For the text-containing cell, return its midpoint in [X, Y] coordinate format. 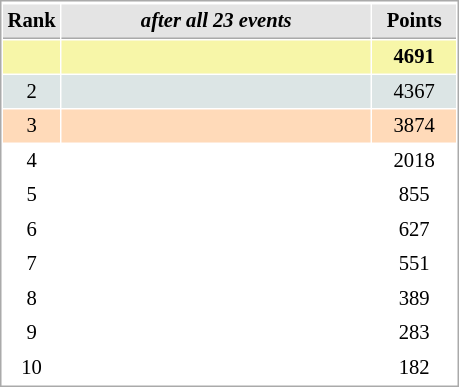
3874 [414, 126]
10 [32, 368]
855 [414, 194]
4367 [414, 92]
9 [32, 332]
551 [414, 264]
Rank [32, 21]
283 [414, 332]
Points [414, 21]
389 [414, 298]
3 [32, 126]
627 [414, 230]
6 [32, 230]
5 [32, 194]
2 [32, 92]
after all 23 events [216, 21]
182 [414, 368]
4 [32, 160]
2018 [414, 160]
8 [32, 298]
4691 [414, 56]
7 [32, 264]
